Return the [x, y] coordinate for the center point of the cell that contains the specified text.  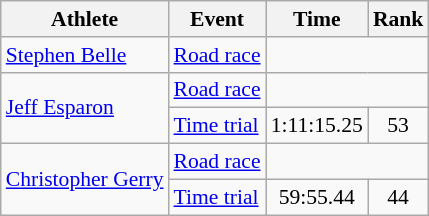
Time [317, 19]
Event [218, 19]
Stephen Belle [85, 55]
Jeff Esparon [85, 108]
44 [398, 197]
59:55.44 [317, 197]
1:11:15.25 [317, 126]
Athlete [85, 19]
53 [398, 126]
Christopher Gerry [85, 180]
Rank [398, 19]
